Determine the (x, y) coordinate at the center of the cell enclosing the given text.  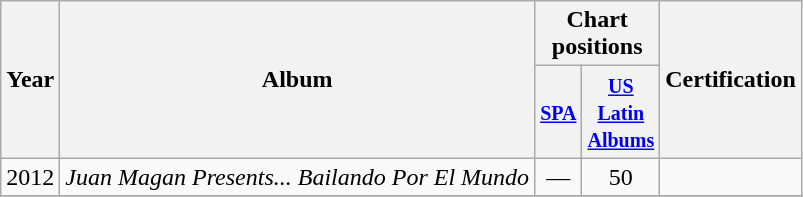
2012 (30, 177)
50 (621, 177)
Chart positions (598, 34)
Album (298, 80)
Juan Magan Presents... Bailando Por El Mundo (298, 177)
Year (30, 80)
US Latin Albums (621, 112)
SPA (558, 112)
— (558, 177)
Certification (731, 80)
